For the text-containing cell, return its midpoint in [X, Y] coordinate format. 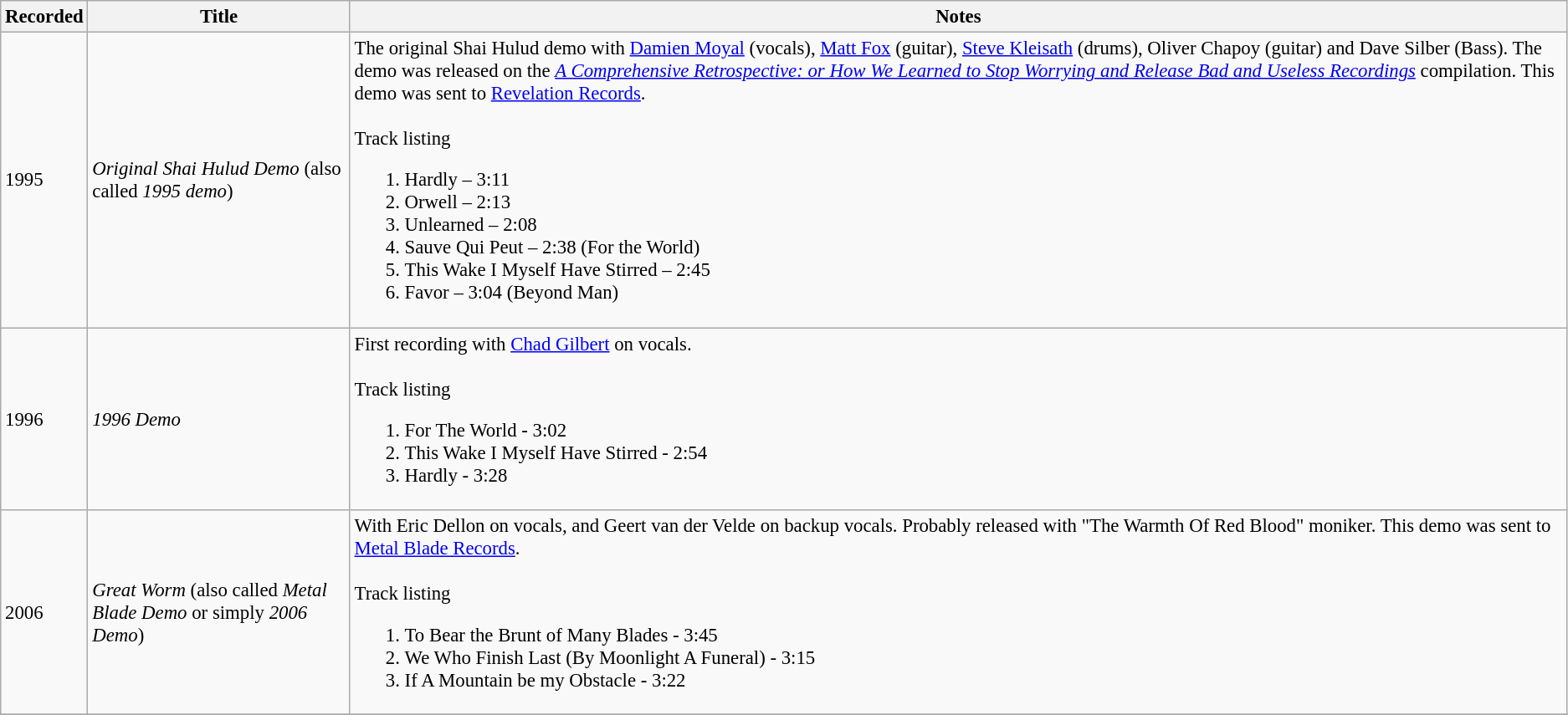
2006 [44, 612]
Title [219, 17]
1996 Demo [219, 419]
Original Shai Hulud Demo (also called 1995 demo) [219, 181]
Great Worm (also called Metal Blade Demo or simply 2006 Demo) [219, 612]
First recording with Chad Gilbert on vocals.Track listingFor The World - 3:02This Wake I Myself Have Stirred - 2:54Hardly - 3:28 [958, 419]
Notes [958, 17]
1996 [44, 419]
Recorded [44, 17]
1995 [44, 181]
